Output the [X, Y] coordinate of the center of the cell containing the given text.  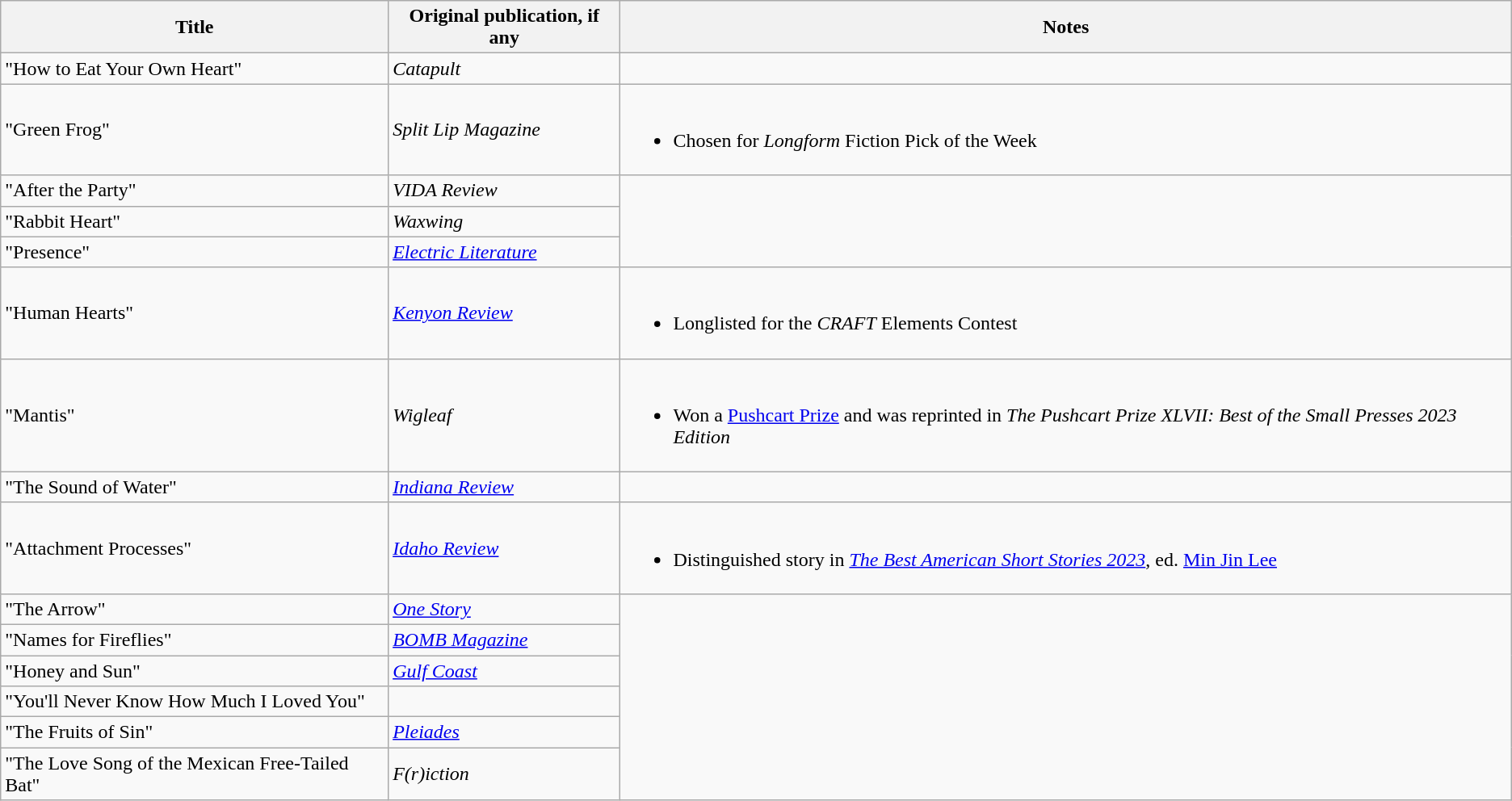
Idaho Review [504, 547]
"Mantis" [195, 415]
Waxwing [504, 221]
Notes [1066, 27]
Original publication, if any [504, 27]
Indiana Review [504, 487]
"Human Hearts" [195, 313]
"Green Frog" [195, 129]
"Rabbit Heart" [195, 221]
Pleiades [504, 732]
F(r)iction [504, 774]
Longlisted for the CRAFT Elements Contest [1066, 313]
"The Fruits of Sin" [195, 732]
Kenyon Review [504, 313]
BOMB Magazine [504, 640]
"You'll Never Know How Much I Loved You" [195, 702]
"How to Eat Your Own Heart" [195, 69]
Won a Pushcart Prize and was reprinted in The Pushcart Prize XLVII: Best of the Small Presses 2023 Edition [1066, 415]
VIDA Review [504, 191]
Distinguished story in The Best American Short Stories 2023, ed. Min Jin Lee [1066, 547]
Electric Literature [504, 252]
"Names for Fireflies" [195, 640]
"The Sound of Water" [195, 487]
One Story [504, 609]
Split Lip Magazine [504, 129]
"After the Party" [195, 191]
Title [195, 27]
Wigleaf [504, 415]
Catapult [504, 69]
"Attachment Processes" [195, 547]
"Presence" [195, 252]
"Honey and Sun" [195, 671]
Gulf Coast [504, 671]
Chosen for Longform Fiction Pick of the Week [1066, 129]
"The Arrow" [195, 609]
"The Love Song of the Mexican Free-Tailed Bat" [195, 774]
